Determine the (x, y) coordinate at the center of the cell enclosing the given text.  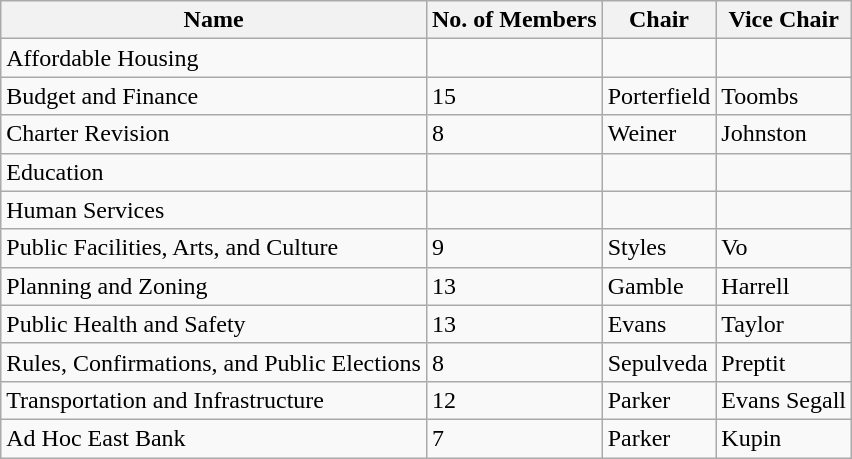
Preptit (784, 362)
Public Health and Safety (214, 324)
9 (514, 248)
Public Facilities, Arts, and Culture (214, 248)
No. of Members (514, 20)
Transportation and Infrastructure (214, 400)
Name (214, 20)
Sepulveda (659, 362)
Education (214, 172)
12 (514, 400)
Johnston (784, 134)
Taylor (784, 324)
Porterfield (659, 96)
Human Services (214, 210)
Evans Segall (784, 400)
15 (514, 96)
Toombs (784, 96)
Harrell (784, 286)
Affordable Housing (214, 58)
Rules, Confirmations, and Public Elections (214, 362)
7 (514, 438)
Chair (659, 20)
Styles (659, 248)
Kupin (784, 438)
Vice Chair (784, 20)
Evans (659, 324)
Ad Hoc East Bank (214, 438)
Charter Revision (214, 134)
Budget and Finance (214, 96)
Gamble (659, 286)
Weiner (659, 134)
Vo (784, 248)
Planning and Zoning (214, 286)
